Scan for the cell matching the given text and deliver its (x, y) coordinate at center. 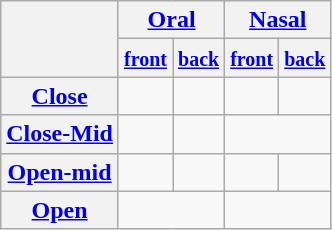
Nasal (278, 20)
Close-Mid (60, 134)
Oral (171, 20)
Open-mid (60, 172)
Close (60, 96)
Open (60, 210)
